Output the (x, y) coordinate of the center of the cell containing the given text.  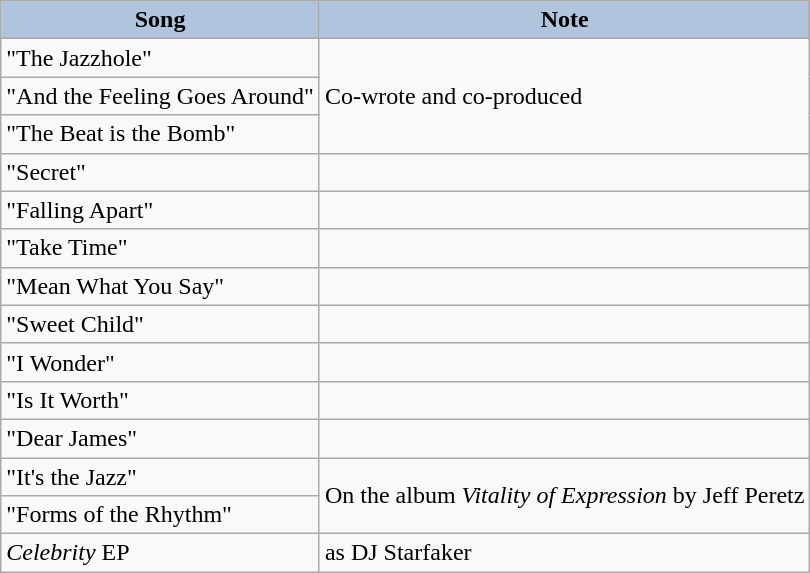
"The Beat is the Bomb" (160, 134)
"Take Time" (160, 248)
"Mean What You Say" (160, 286)
Celebrity EP (160, 553)
On the album Vitality of Expression by Jeff Peretz (564, 496)
"Secret" (160, 172)
as DJ Starfaker (564, 553)
Co-wrote and co-produced (564, 96)
"Sweet Child" (160, 324)
Note (564, 20)
"And the Feeling Goes Around" (160, 96)
"Forms of the Rhythm" (160, 515)
"Is It Worth" (160, 400)
"The Jazzhole" (160, 58)
Song (160, 20)
"It's the Jazz" (160, 477)
"Dear James" (160, 438)
"I Wonder" (160, 362)
"Falling Apart" (160, 210)
